Scan for the cell matching the given text and deliver its (X, Y) coordinate at center. 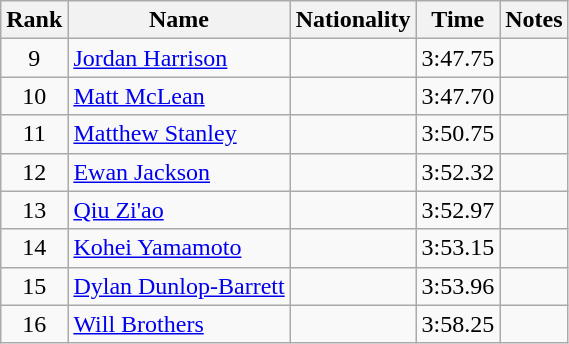
16 (34, 324)
15 (34, 286)
Will Brothers (179, 324)
13 (34, 210)
Rank (34, 20)
Matt McLean (179, 96)
12 (34, 172)
3:53.96 (458, 286)
Kohei Yamamoto (179, 248)
11 (34, 134)
3:47.70 (458, 96)
9 (34, 58)
10 (34, 96)
Jordan Harrison (179, 58)
Matthew Stanley (179, 134)
3:52.97 (458, 210)
3:58.25 (458, 324)
Notes (534, 20)
3:47.75 (458, 58)
Ewan Jackson (179, 172)
14 (34, 248)
Dylan Dunlop-Barrett (179, 286)
3:53.15 (458, 248)
Nationality (353, 20)
3:50.75 (458, 134)
3:52.32 (458, 172)
Qiu Zi'ao (179, 210)
Name (179, 20)
Time (458, 20)
